Determine the [x, y] coordinate at the center of the cell enclosing the given text.  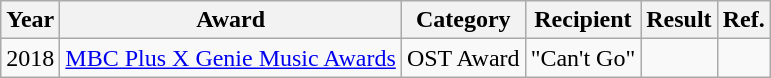
Ref. [744, 20]
Award [231, 20]
Recipient [583, 20]
MBC Plus X Genie Music Awards [231, 58]
2018 [30, 58]
OST Award [463, 58]
Category [463, 20]
Year [30, 20]
Result [679, 20]
"Can't Go" [583, 58]
